Extract the (X, Y) coordinate from the center of the cell holding the provided text.  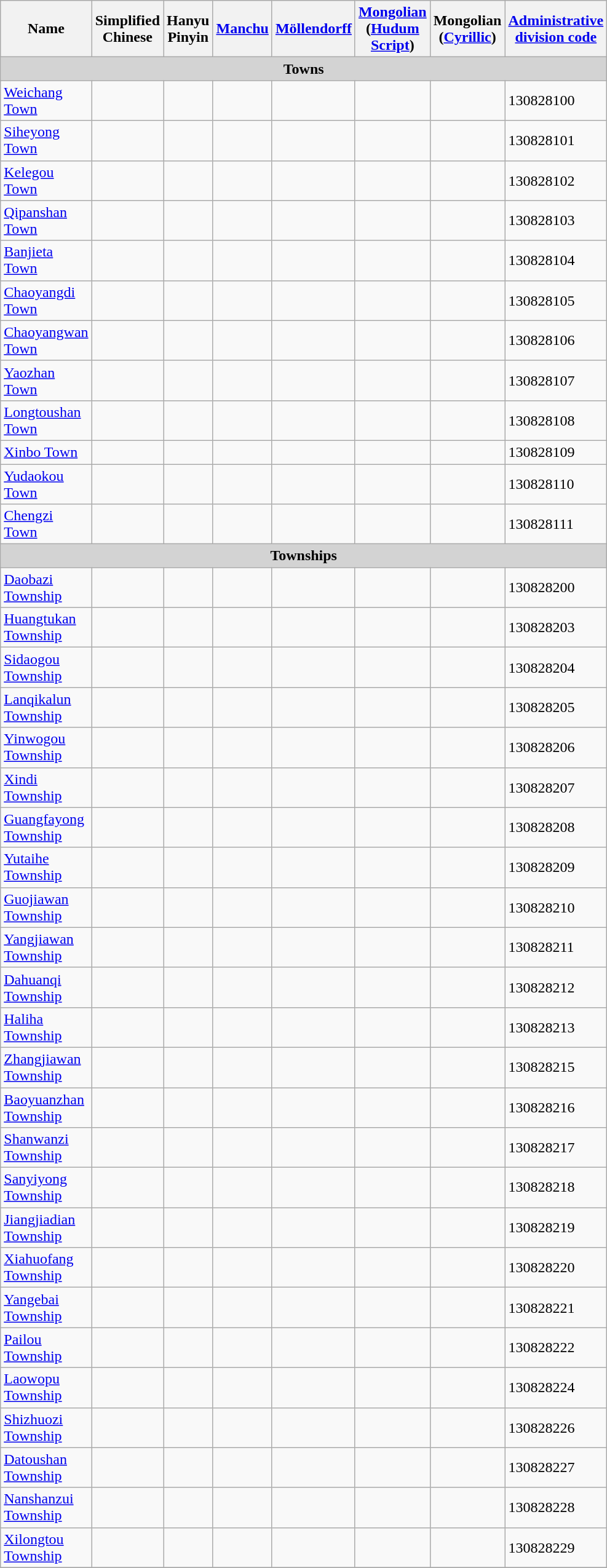
Yinwogou Township (46, 748)
Xilongtou Township (46, 1547)
Banjieta Town (46, 261)
130828226 (556, 1428)
Shanwanzi Township (46, 1147)
130828229 (556, 1547)
Simplified Chinese (127, 29)
130828109 (556, 452)
Lanqikalun Township (46, 707)
Pailou Township (46, 1348)
Xiahuofang Township (46, 1268)
Sanyiyong Township (46, 1188)
Towns (304, 69)
Jiangjiadian Township (46, 1227)
130828110 (556, 483)
Baoyuanzhan Township (46, 1107)
Zhangjiawan Township (46, 1067)
130828211 (556, 947)
130828218 (556, 1188)
130828107 (556, 380)
130828212 (556, 988)
Mongolian (Cyrillic) (467, 29)
Townships (304, 556)
Chengzi Town (46, 524)
Dahuanqi Township (46, 988)
Laowopu Township (46, 1387)
Longtoushan Town (46, 421)
Yangebai Township (46, 1307)
130828222 (556, 1348)
Yudaokou Town (46, 483)
130828205 (556, 707)
Datoushan Township (46, 1467)
Shizhuozi Township (46, 1428)
Guangfayong Township (46, 828)
Xinbo Town (46, 452)
130828228 (556, 1508)
130828219 (556, 1227)
Yutaihe Township (46, 867)
Haliha Township (46, 1027)
Siheyong Town (46, 140)
130828111 (556, 524)
Guojiawan Township (46, 908)
Huangtukan Township (46, 627)
130828216 (556, 1107)
130828106 (556, 341)
130828207 (556, 787)
130828206 (556, 748)
Xindi Township (46, 787)
130828217 (556, 1147)
Yaozhan Town (46, 380)
Weichang Town (46, 101)
Kelegou Town (46, 181)
Möllendorff (314, 29)
130828200 (556, 588)
130828101 (556, 140)
Chaoyangdi Town (46, 300)
Sidaogou Township (46, 668)
Administrative division code (556, 29)
Manchu (242, 29)
130828215 (556, 1067)
130828221 (556, 1307)
130828224 (556, 1387)
130828209 (556, 867)
130828220 (556, 1268)
130828102 (556, 181)
130828227 (556, 1467)
Yangjiawan Township (46, 947)
Hanyu Pinyin (188, 29)
Daobazi Township (46, 588)
130828203 (556, 627)
130828104 (556, 261)
130828100 (556, 101)
Qipanshan Town (46, 220)
Nanshanzui Township (46, 1508)
Mongolian (Hudum Script) (392, 29)
130828213 (556, 1027)
130828210 (556, 908)
130828208 (556, 828)
130828108 (556, 421)
Chaoyangwan Town (46, 341)
130828103 (556, 220)
Name (46, 29)
130828105 (556, 300)
130828204 (556, 668)
